Return (x, y) of the center of cell containing provided text 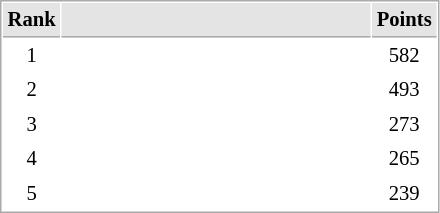
5 (32, 194)
3 (32, 124)
265 (404, 158)
Points (404, 20)
2 (32, 90)
582 (404, 56)
273 (404, 124)
4 (32, 158)
1 (32, 56)
493 (404, 90)
239 (404, 194)
Rank (32, 20)
